Pinpoint the cell where the given text exists, returning its [x, y] midpoint coordinate. 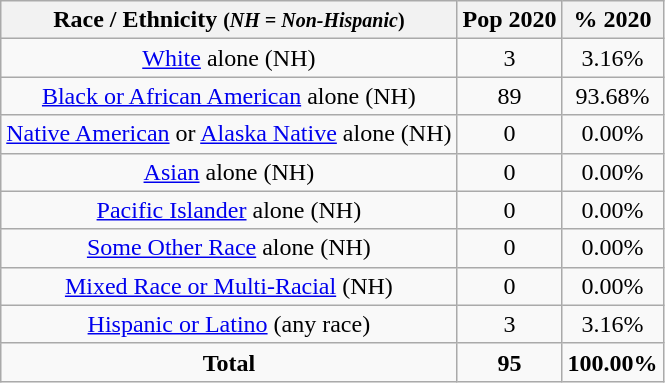
Some Other Race alone (NH) [229, 248]
Pacific Islander alone (NH) [229, 210]
% 2020 [612, 20]
Hispanic or Latino (any race) [229, 324]
Pop 2020 [510, 20]
Asian alone (NH) [229, 172]
Native American or Alaska Native alone (NH) [229, 134]
95 [510, 362]
Black or African American alone (NH) [229, 96]
White alone (NH) [229, 58]
Mixed Race or Multi-Racial (NH) [229, 286]
89 [510, 96]
Total [229, 362]
100.00% [612, 362]
93.68% [612, 96]
Race / Ethnicity (NH = Non-Hispanic) [229, 20]
